Locate the cell with the specified text and output its [x, y] center coordinate. 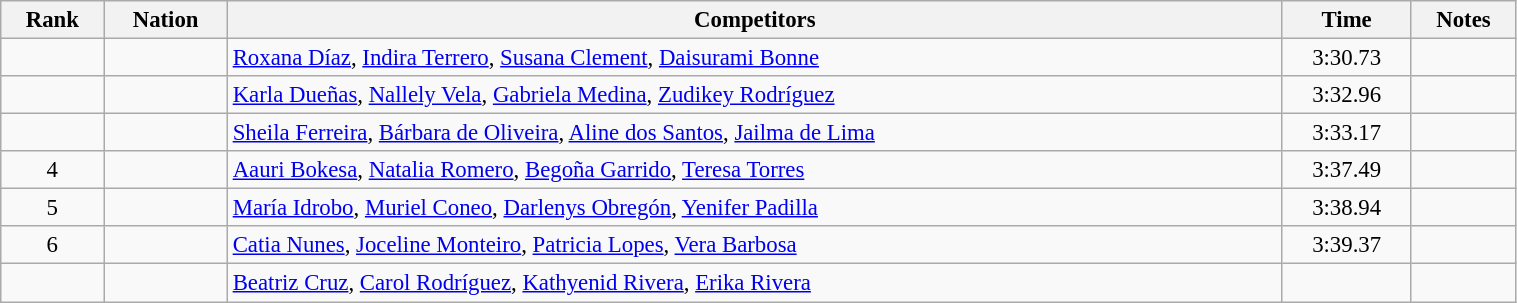
3:38.94 [1346, 208]
3:33.17 [1346, 133]
Roxana Díaz, Indira Terrero, Susana Clement, Daisurami Bonne [754, 58]
Competitors [754, 20]
Aauri Bokesa, Natalia Romero, Begoña Garrido, Teresa Torres [754, 170]
Catia Nunes, Joceline Monteiro, Patricia Lopes, Vera Barbosa [754, 245]
María Idrobo, Muriel Coneo, Darlenys Obregón, Yenifer Padilla [754, 208]
6 [52, 245]
5 [52, 208]
Beatriz Cruz, Carol Rodríguez, Kathyenid Rivera, Erika Rivera [754, 283]
3:39.37 [1346, 245]
Karla Dueñas, Nallely Vela, Gabriela Medina, Zudikey Rodríguez [754, 95]
3:37.49 [1346, 170]
Sheila Ferreira, Bárbara de Oliveira, Aline dos Santos, Jailma de Lima [754, 133]
Rank [52, 20]
3:30.73 [1346, 58]
Nation [166, 20]
Notes [1464, 20]
4 [52, 170]
3:32.96 [1346, 95]
Time [1346, 20]
